Identify which cell holds the provided text, then report its (X, Y) central coordinate. 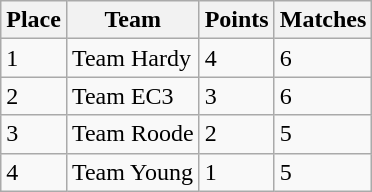
Team Hardy (132, 58)
Team Young (132, 172)
Matches (323, 20)
Team Roode (132, 134)
Place (34, 20)
Team EC3 (132, 96)
Team (132, 20)
Points (236, 20)
